Return the [X, Y] coordinate for the center point of the cell that contains the specified text.  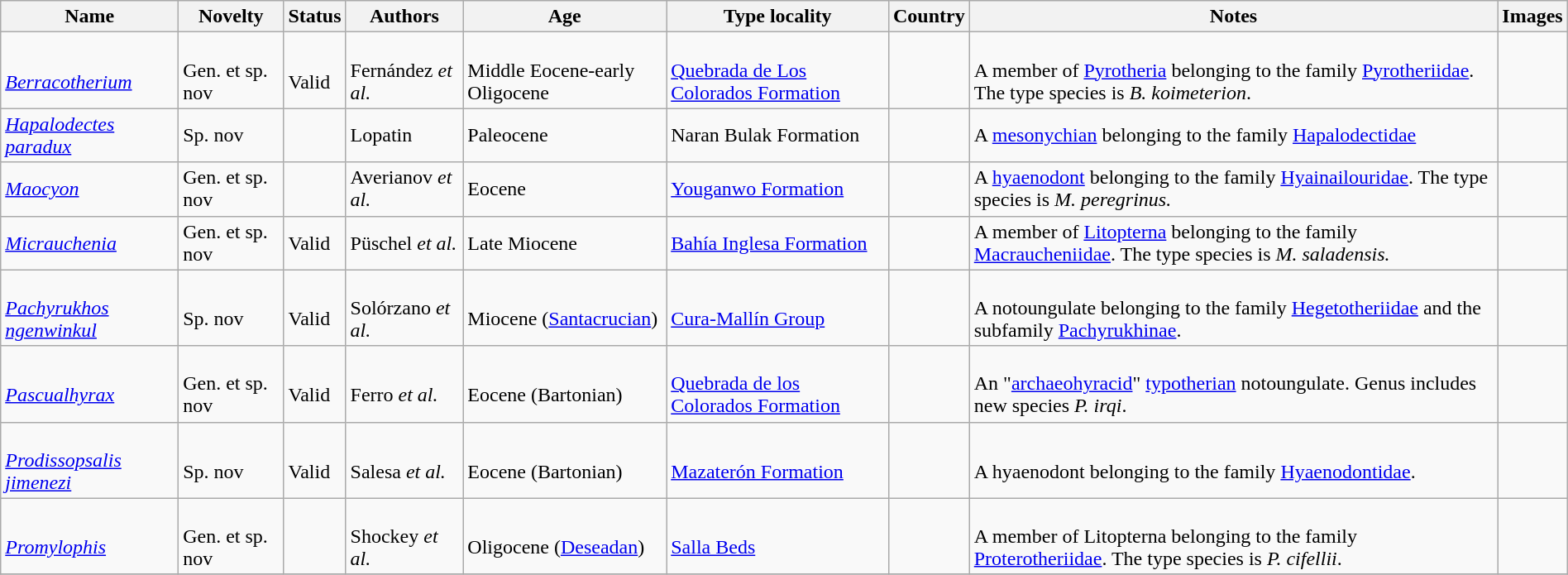
Ferro et al. [404, 384]
Maocyon [89, 189]
An "archaeohyracid" typotherian notoungulate. Genus includes new species P. irqi. [1234, 384]
Berracotherium [89, 70]
A hyaenodont belonging to the family Hyaenodontidae. [1234, 460]
Lopatin [404, 136]
Authors [404, 17]
Middle Eocene-early Oligocene [565, 70]
Prodissopsalis jimenezi [89, 460]
Name [89, 17]
Novelty [232, 17]
Images [1532, 17]
Type locality [777, 17]
Naran Bulak Formation [777, 136]
Pachyrukhos ngenwinkul [89, 308]
Paleocene [565, 136]
Salla Beds [777, 536]
Miocene (Santacrucian) [565, 308]
Quebrada de los Colorados Formation [777, 384]
A mesonychian belonging to the family Hapalodectidae [1234, 136]
Late Miocene [565, 243]
Hapalodectes paradux [89, 136]
Eocene [565, 189]
Mazaterón Formation [777, 460]
A member of Litopterna belonging to the family Proterotheriidae. The type species is P. cifellii. [1234, 536]
Cura-Mallín Group [777, 308]
Country [929, 17]
Shockey et al. [404, 536]
Pascualhyrax [89, 384]
Promylophis [89, 536]
A member of Pyrotheria belonging to the family Pyrotheriidae. The type species is B. koimeterion. [1234, 70]
A notoungulate belonging to the family Hegetotheriidae and the subfamily Pachyrukhinae. [1234, 308]
Oligocene (Deseadan) [565, 536]
Bahía Inglesa Formation [777, 243]
Püschel et al. [404, 243]
Salesa et al. [404, 460]
Quebrada de Los Colorados Formation [777, 70]
Status [314, 17]
Notes [1234, 17]
Solórzano et al. [404, 308]
A member of Litopterna belonging to the family Macraucheniidae. The type species is M. saladensis. [1234, 243]
Fernández et al. [404, 70]
Micrauchenia [89, 243]
Age [565, 17]
Youganwo Formation [777, 189]
Averianov et al. [404, 189]
A hyaenodont belonging to the family Hyainailouridae. The type species is M. peregrinus. [1234, 189]
